Return the (x, y) coordinate for the center point of the cell that contains the specified text.  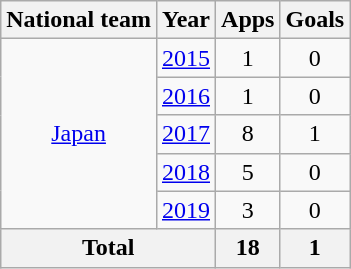
2016 (186, 96)
Year (186, 20)
2017 (186, 134)
National team (79, 20)
Total (108, 248)
2018 (186, 172)
18 (248, 248)
5 (248, 172)
2019 (186, 210)
Goals (315, 20)
8 (248, 134)
Apps (248, 20)
2015 (186, 58)
3 (248, 210)
Japan (79, 134)
